Output the (X, Y) coordinate of the center of the cell containing the given text.  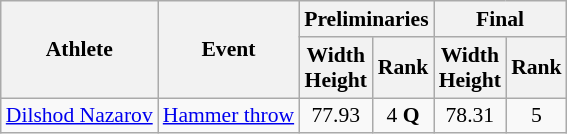
Hammer throw (228, 116)
78.31 (470, 116)
5 (536, 116)
Preliminaries (366, 19)
Athlete (80, 50)
Dilshod Nazarov (80, 116)
77.93 (336, 116)
Event (228, 50)
4 Q (402, 116)
Final (500, 19)
